Extract the (X, Y) coordinate from the center of the cell holding the provided text.  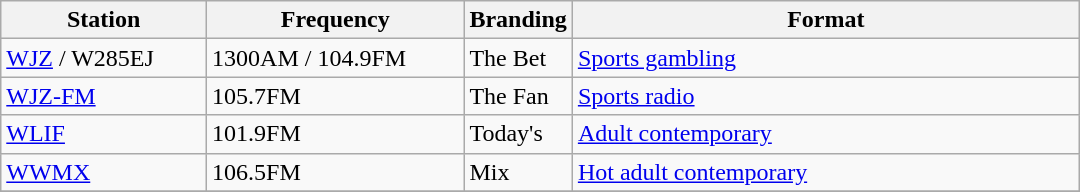
WJZ / W285EJ (104, 58)
WLIF (104, 134)
Station (104, 20)
1300AM / 104.9FM (336, 58)
Sports radio (826, 96)
Sports gambling (826, 58)
The Fan (518, 96)
WWMX (104, 172)
Mix (518, 172)
Today's (518, 134)
Adult contemporary (826, 134)
101.9FM (336, 134)
105.7FM (336, 96)
Branding (518, 20)
The Bet (518, 58)
Format (826, 20)
WJZ-FM (104, 96)
Frequency (336, 20)
106.5FM (336, 172)
Hot adult contemporary (826, 172)
